For the text-containing cell, return its midpoint in [x, y] coordinate format. 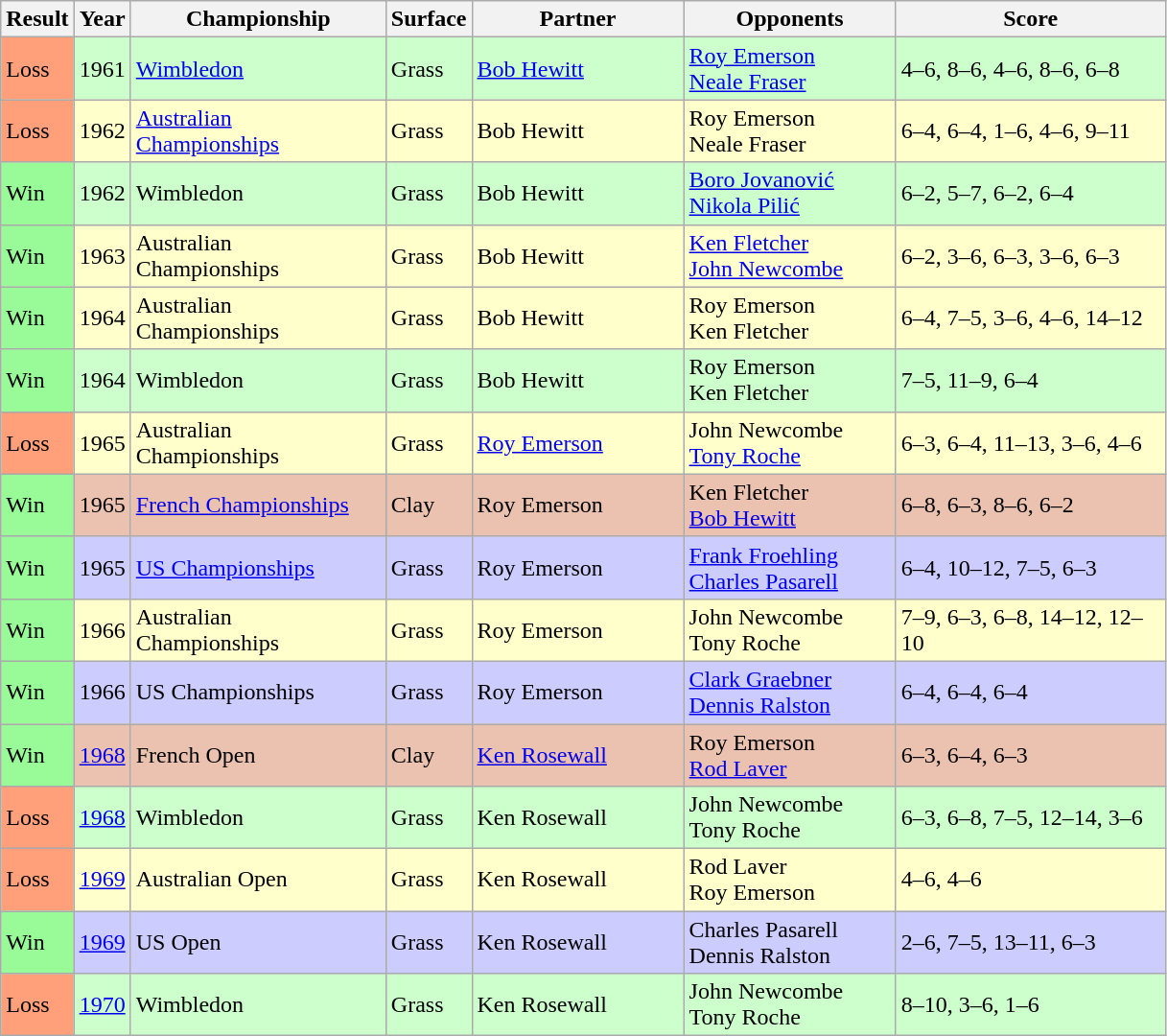
Result [37, 19]
7–5, 11–9, 6–4 [1030, 380]
US Open [258, 942]
Championship [258, 19]
6–4, 7–5, 3–6, 4–6, 14–12 [1030, 318]
Rod Laver Roy Emerson [790, 881]
Surface [429, 19]
Australian Open [258, 881]
Score [1030, 19]
French Open [258, 754]
8–10, 3–6, 1–6 [1030, 1005]
6–4, 6–4, 1–6, 4–6, 9–11 [1030, 130]
Clark Graebner Dennis Ralston [790, 693]
Ken Fletcher Bob Hewitt [790, 505]
1961 [102, 69]
Partner [577, 19]
4–6, 4–6 [1030, 881]
Opponents [790, 19]
6–3, 6–4, 11–13, 3–6, 4–6 [1030, 443]
Year [102, 19]
Roy Emerson Rod Laver [790, 754]
6–2, 5–7, 6–2, 6–4 [1030, 194]
French Championships [258, 505]
6–8, 6–3, 8–6, 6–2 [1030, 505]
7–9, 6–3, 6–8, 14–12, 12–10 [1030, 629]
1963 [102, 255]
Ken Fletcher John Newcombe [790, 255]
6–3, 6–8, 7–5, 12–14, 3–6 [1030, 817]
2–6, 7–5, 13–11, 6–3 [1030, 942]
4–6, 8–6, 4–6, 8–6, 6–8 [1030, 69]
6–4, 10–12, 7–5, 6–3 [1030, 568]
6–3, 6–4, 6–3 [1030, 754]
6–4, 6–4, 6–4 [1030, 693]
6–2, 3–6, 6–3, 3–6, 6–3 [1030, 255]
Frank Froehling Charles Pasarell [790, 568]
1970 [102, 1005]
Boro Jovanović Nikola Pilić [790, 194]
Charles Pasarell Dennis Ralston [790, 942]
